Locate the cell with the specified text and output its [X, Y] center coordinate. 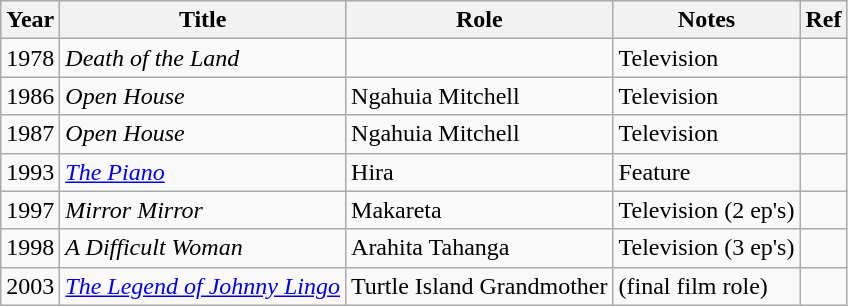
A Difficult Woman [203, 248]
Ref [824, 20]
Mirror Mirror [203, 210]
Title [203, 20]
Television (3 ep's) [706, 248]
Hira [480, 172]
1978 [30, 58]
2003 [30, 286]
The Legend of Johnny Lingo [203, 286]
1987 [30, 134]
Death of the Land [203, 58]
Feature [706, 172]
Role [480, 20]
Arahita Tahanga [480, 248]
Turtle Island Grandmother [480, 286]
1986 [30, 96]
1993 [30, 172]
Makareta [480, 210]
1998 [30, 248]
Year [30, 20]
(final film role) [706, 286]
The Piano [203, 172]
Notes [706, 20]
1997 [30, 210]
Television (2 ep's) [706, 210]
